Output the [X, Y] coordinate of the center of the cell containing the given text.  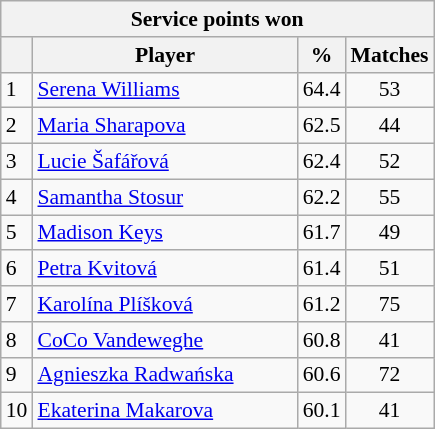
Player [164, 55]
Samantha Stosur [164, 197]
9 [17, 375]
4 [17, 197]
Service points won [218, 19]
Lucie Šafářová [164, 162]
55 [389, 197]
8 [17, 340]
Madison Keys [164, 233]
52 [389, 162]
Serena Williams [164, 90]
49 [389, 233]
51 [389, 269]
64.4 [322, 90]
CoCo Vandeweghe [164, 340]
62.2 [322, 197]
61.7 [322, 233]
72 [389, 375]
75 [389, 304]
10 [17, 411]
60.8 [322, 340]
62.5 [322, 126]
6 [17, 269]
2 [17, 126]
62.4 [322, 162]
% [322, 55]
5 [17, 233]
Ekaterina Makarova [164, 411]
60.1 [322, 411]
Maria Sharapova [164, 126]
3 [17, 162]
Karolína Plíšková [164, 304]
53 [389, 90]
Matches [389, 55]
61.2 [322, 304]
Agnieszka Radwańska [164, 375]
7 [17, 304]
Petra Kvitová [164, 269]
61.4 [322, 269]
44 [389, 126]
60.6 [322, 375]
1 [17, 90]
